Search for the cell housing the specified text and yield its [x, y] center coordinate. 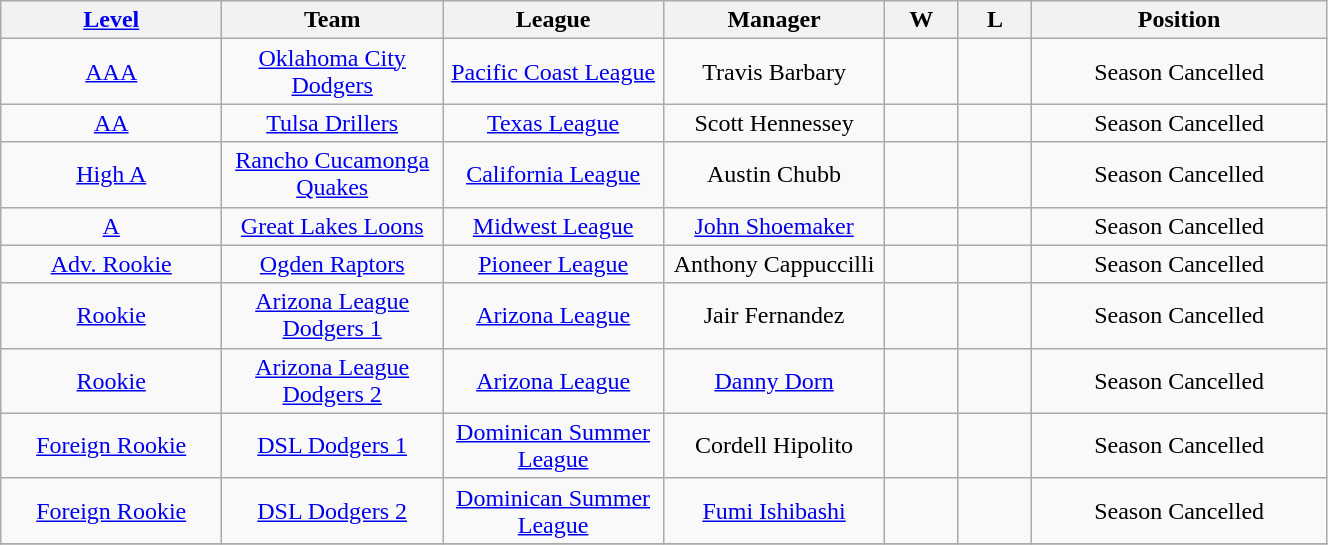
Texas League [554, 123]
Travis Barbary [774, 72]
Manager [774, 20]
Danny Dorn [774, 380]
Arizona League Dodgers 1 [332, 316]
DSL Dodgers 2 [332, 510]
Ogden Raptors [332, 264]
Team [332, 20]
Pioneer League [554, 264]
Position [1180, 20]
Arizona League Dodgers 2 [332, 380]
High A [112, 174]
Austin Chubb [774, 174]
Fumi Ishibashi [774, 510]
AAA [112, 72]
Midwest League [554, 226]
League [554, 20]
Adv. Rookie [112, 264]
Cordell Hipolito [774, 446]
Oklahoma City Dodgers [332, 72]
Jair Fernandez [774, 316]
California League [554, 174]
Great Lakes Loons [332, 226]
Pacific Coast League [554, 72]
DSL Dodgers 1 [332, 446]
Anthony Cappuccilli [774, 264]
John Shoemaker [774, 226]
W [922, 20]
Tulsa Drillers [332, 123]
L [995, 20]
Rancho Cucamonga Quakes [332, 174]
AA [112, 123]
Scott Hennessey [774, 123]
Level [112, 20]
A [112, 226]
